Return the (x, y) coordinate for the center point of the cell that contains the specified text.  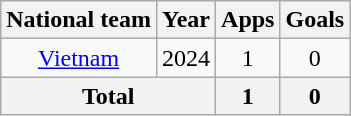
National team (79, 20)
Vietnam (79, 58)
2024 (186, 58)
Apps (248, 20)
Year (186, 20)
Goals (315, 20)
Total (108, 96)
